Output the (x, y) coordinate of the center of the cell containing the given text.  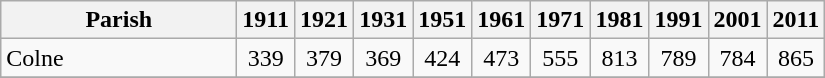
784 (738, 58)
2001 (738, 20)
789 (678, 58)
Parish (119, 20)
1921 (324, 20)
1931 (384, 20)
424 (442, 58)
1971 (560, 20)
1911 (266, 20)
Colne (119, 58)
339 (266, 58)
813 (620, 58)
1991 (678, 20)
865 (796, 58)
555 (560, 58)
2011 (796, 20)
1961 (502, 20)
369 (384, 58)
1951 (442, 20)
379 (324, 58)
1981 (620, 20)
473 (502, 58)
